Output the (x, y) coordinate of the center of the cell containing the given text.  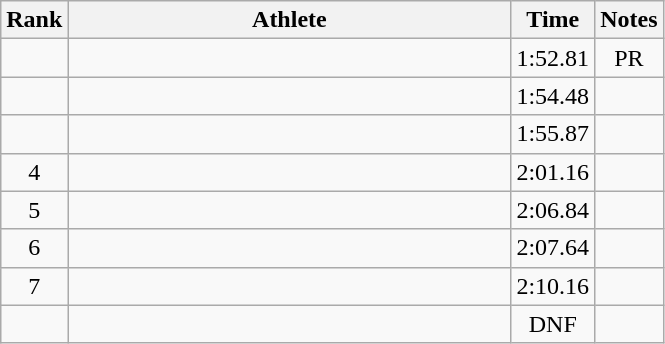
2:01.16 (553, 172)
7 (34, 286)
PR (629, 58)
1:52.81 (553, 58)
4 (34, 172)
Time (553, 20)
Notes (629, 20)
1:55.87 (553, 134)
DNF (553, 324)
1:54.48 (553, 96)
2:07.64 (553, 248)
5 (34, 210)
Rank (34, 20)
Athlete (290, 20)
6 (34, 248)
2:06.84 (553, 210)
2:10.16 (553, 286)
